Capture the cell that displays the provided text and extract its (X, Y) central coordinate. 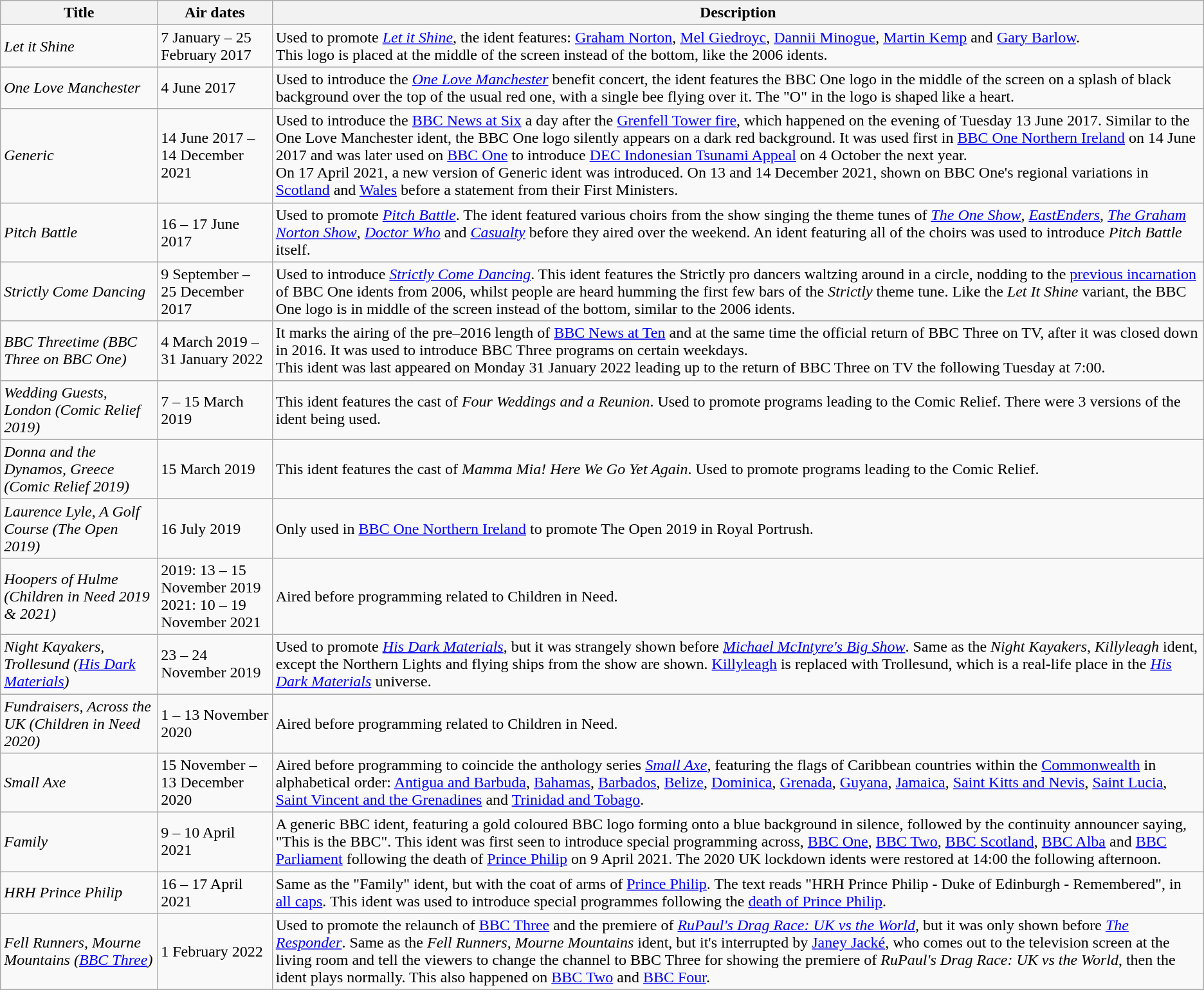
23 – 24 November 2019 (215, 664)
Hoopers of Hulme (Children in Need 2019 & 2021) (79, 596)
1 – 13 November 2020 (215, 723)
Strictly Come Dancing (79, 291)
Laurence Lyle, A Golf Course (The Open 2019) (79, 528)
1 February 2022 (215, 952)
7 – 15 March 2019 (215, 410)
Donna and the Dynamos, Greece (Comic Relief 2019) (79, 469)
Title (79, 13)
Wedding Guests, London (Comic Relief 2019) (79, 410)
14 June 2017 – 14 December 2021 (215, 156)
4 March 2019 – 31 January 2022 (215, 351)
Generic (79, 156)
This ident features the cast of Mamma Mia! Here We Go Yet Again. Used to promote programs leading to the Comic Relief. (738, 469)
HRH Prince Philip (79, 893)
2019: 13 – 15 November 20192021: 10 – 19 November 2021 (215, 596)
9 – 10 April 2021 (215, 842)
15 March 2019 (215, 469)
16 – 17 June 2017 (215, 232)
15 November – 13 December 2020 (215, 783)
Night Kayakers, Trollesund (His Dark Materials) (79, 664)
4 June 2017 (215, 87)
Pitch Battle (79, 232)
Description (738, 13)
Fell Runners, Mourne Mountains (BBC Three) (79, 952)
Let it Shine (79, 46)
Family (79, 842)
Only used in BBC One Northern Ireland to promote The Open 2019 in Royal Portrush. (738, 528)
Air dates (215, 13)
Small Axe (79, 783)
BBC Threetime (BBC Three on BBC One) (79, 351)
16 July 2019 (215, 528)
16 – 17 April 2021 (215, 893)
One Love Manchester (79, 87)
7 January – 25 February 2017 (215, 46)
9 September – 25 December 2017 (215, 291)
Fundraisers, Across the UK (Children in Need 2020) (79, 723)
